Determine the (X, Y) coordinate at the center of the cell enclosing the given text.  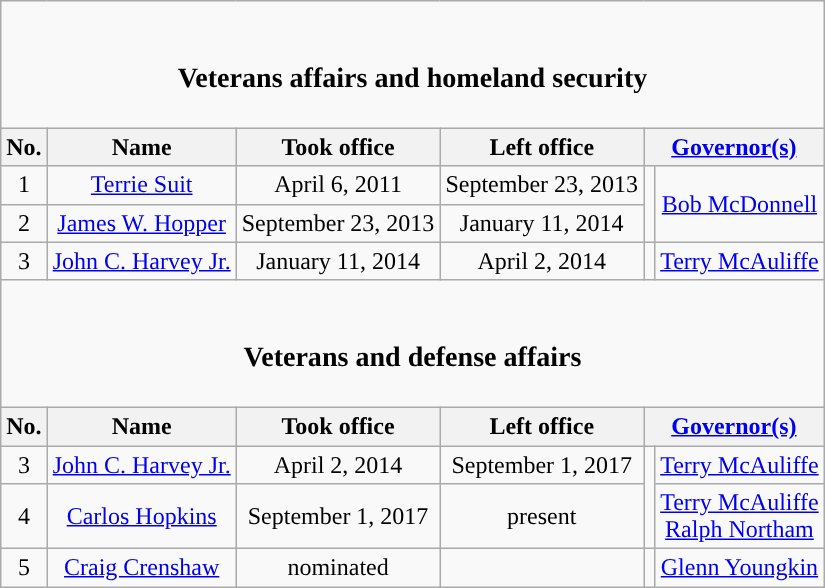
Veterans and defense affairs (412, 344)
nominated (338, 568)
Craig Crenshaw (142, 568)
2 (24, 223)
Glenn Youngkin (740, 568)
Bob McDonnell (740, 204)
Veterans affairs and homeland security (412, 64)
5 (24, 568)
April 6, 2011 (338, 185)
James W. Hopper (142, 223)
Terry McAuliffeRalph Northam (740, 516)
4 (24, 516)
present (542, 516)
1 (24, 185)
Carlos Hopkins (142, 516)
Terrie Suit (142, 185)
